Return (x, y) of the center of cell containing provided text 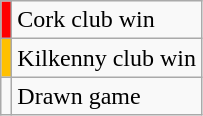
Drawn game (107, 96)
Kilkenny club win (107, 58)
Cork club win (107, 20)
